Determine the [X, Y] coordinate at the center of the cell enclosing the given text.  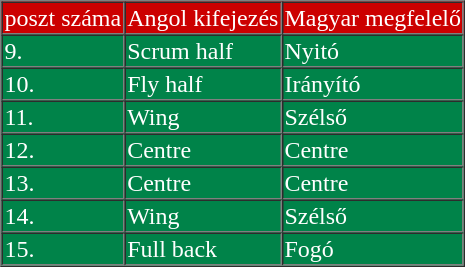
11. [64, 116]
14. [64, 216]
Full back [202, 248]
9. [64, 50]
Nyitó [372, 50]
Magyar megfelelő [372, 18]
Scrum half [202, 50]
Fly half [202, 84]
Angol kifejezés [202, 18]
Irányító [372, 84]
Fogó [372, 248]
13. [64, 182]
10. [64, 84]
poszt száma [64, 18]
15. [64, 248]
12. [64, 150]
